Scan for the cell matching the given text and deliver its (x, y) coordinate at center. 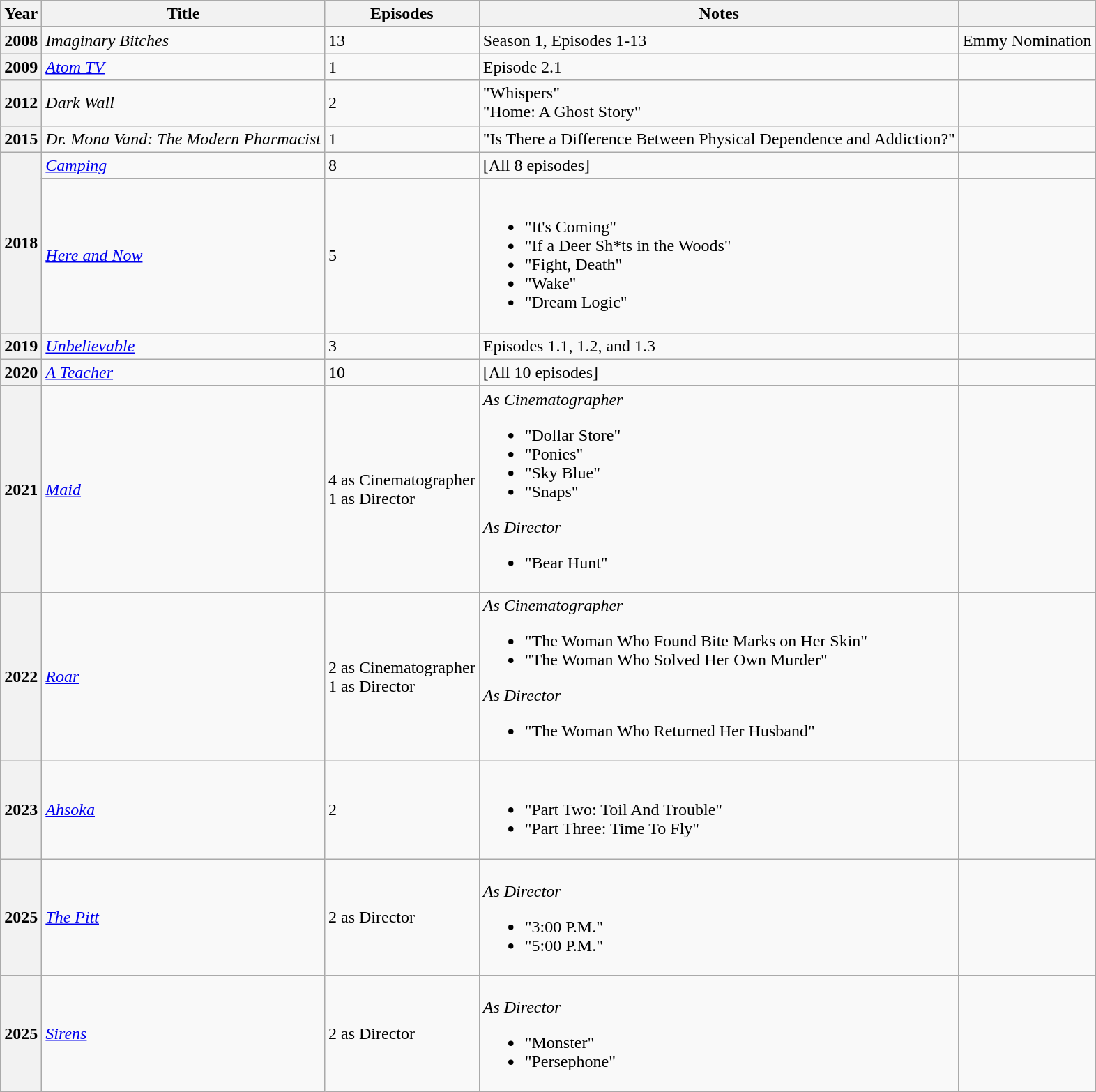
Season 1, Episodes 1-13 (719, 40)
Maid (183, 489)
As Director"Monster""Persephone" (719, 1033)
"Part Two: Toil And Trouble""Part Three: Time To Fly" (719, 810)
Sirens (183, 1033)
2009 (21, 67)
2020 (21, 372)
"Is There a Difference Between Physical Dependence and Addiction?" (719, 139)
Roar (183, 676)
Episodes 1.1, 1.2, and 1.3 (719, 346)
Episode 2.1 (719, 67)
8 (402, 165)
Notes (719, 14)
Imaginary Bitches (183, 40)
As Cinematographer"Dollar Store""Ponies""Sky Blue""Snaps"As Director"Bear Hunt" (719, 489)
Year (21, 14)
2019 (21, 346)
3 (402, 346)
The Pitt (183, 918)
"It's Coming""If a Deer Sh*ts in the Woods""Fight, Death""Wake""Dream Logic" (719, 255)
Here and Now (183, 255)
[All 8 episodes] (719, 165)
Atom TV (183, 67)
Ahsoka (183, 810)
4 as Cinematographer1 as Director (402, 489)
Unbelievable (183, 346)
2 as Cinematographer1 as Director (402, 676)
2012 (21, 103)
A Teacher (183, 372)
Dr. Mona Vand: The Modern Pharmacist (183, 139)
2023 (21, 810)
13 (402, 40)
2022 (21, 676)
5 (402, 255)
Title (183, 14)
Emmy Nomination (1027, 40)
Dark Wall (183, 103)
"Whispers""Home: A Ghost Story" (719, 103)
Episodes (402, 14)
[All 10 episodes] (719, 372)
2008 (21, 40)
10 (402, 372)
As Director"3:00 P.M.""5:00 P.M." (719, 918)
Camping (183, 165)
2018 (21, 243)
2021 (21, 489)
As Cinematographer"The Woman Who Found Bite Marks on Her Skin""The Woman Who Solved Her Own Murder"As Director"The Woman Who Returned Her Husband" (719, 676)
2015 (21, 139)
